Detect which cell encompasses the target text, then output its [x, y] center coordinate. 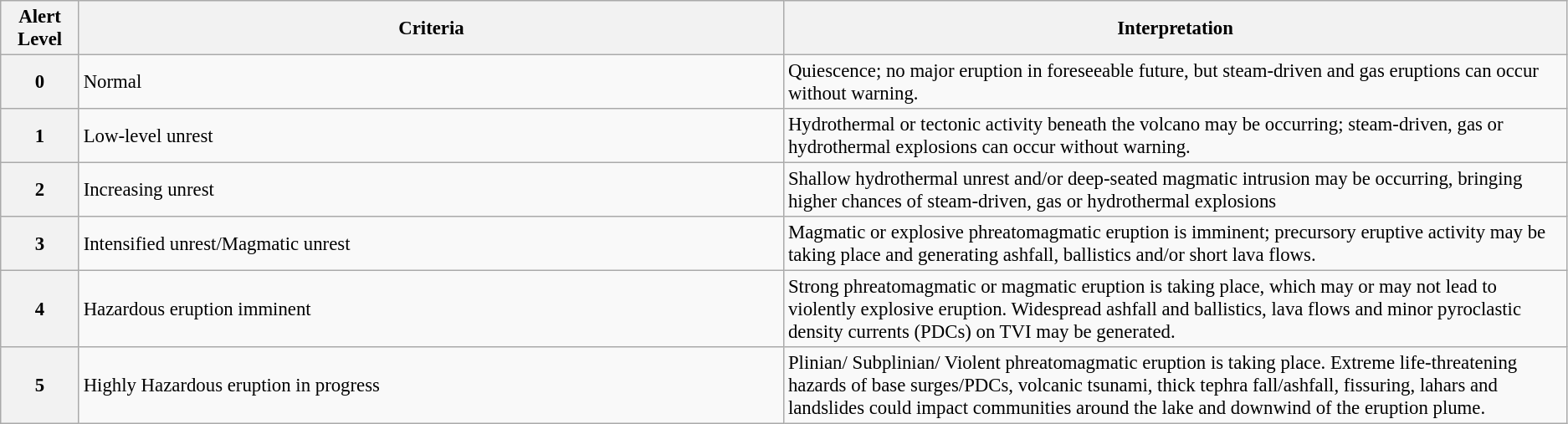
0 [40, 82]
2 [40, 191]
Interpretation [1176, 28]
Criteria [431, 28]
Quiescence; no major eruption in foreseeable future, but steam-driven and gas eruptions can occur without warning. [1176, 82]
Hydrothermal or tectonic activity beneath the volcano may be occurring; steam-driven, gas or hydrothermal explosions can occur without warning. [1176, 135]
Hazardous eruption imminent [431, 309]
Intensified unrest/Magmatic unrest [431, 244]
4 [40, 309]
Alert Level [40, 28]
Low-level unrest [431, 135]
Normal [431, 82]
Increasing unrest [431, 191]
1 [40, 135]
3 [40, 244]
